Return [x, y] of the center of cell containing provided text 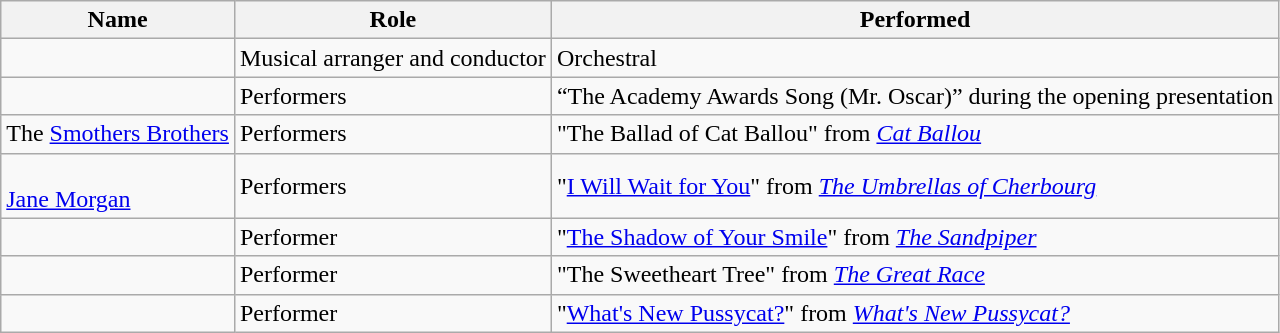
The Smothers Brothers [118, 134]
Musical arranger and conductor [392, 58]
“The Academy Awards Song (Mr. Oscar)” during the opening presentation [914, 96]
Role [392, 20]
Performed [914, 20]
"The Shadow of Your Smile" from The Sandpiper [914, 237]
Name [118, 20]
"The Sweetheart Tree" from The Great Race [914, 275]
"I Will Wait for You" from The Umbrellas of Cherbourg [914, 186]
"The Ballad of Cat Ballou" from Cat Ballou [914, 134]
"What's New Pussycat?" from What's New Pussycat? [914, 313]
Jane Morgan [118, 186]
Orchestral [914, 58]
